Identify which cell holds the provided text, then report its (x, y) central coordinate. 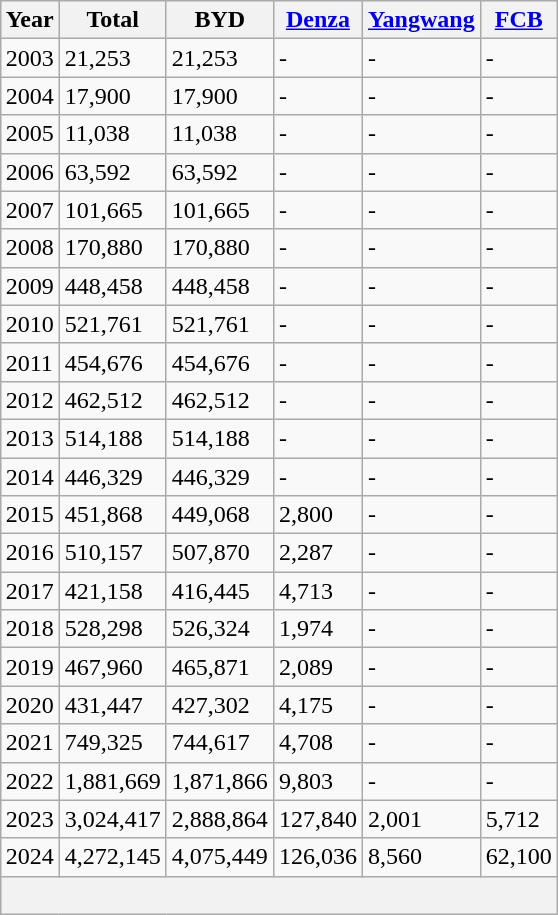
467,960 (112, 667)
1,974 (318, 629)
2,089 (318, 667)
2024 (30, 857)
4,272,145 (112, 857)
2005 (30, 134)
Year (30, 20)
62,100 (518, 857)
2012 (30, 400)
416,445 (220, 591)
2015 (30, 515)
2009 (30, 286)
FCB (518, 20)
2,001 (421, 819)
2020 (30, 705)
2017 (30, 591)
2021 (30, 743)
749,325 (112, 743)
2,287 (318, 553)
Yangwang (421, 20)
449,068 (220, 515)
2019 (30, 667)
126,036 (318, 857)
427,302 (220, 705)
2004 (30, 96)
2,888,864 (220, 819)
3,024,417 (112, 819)
465,871 (220, 667)
2006 (30, 172)
2008 (30, 248)
2007 (30, 210)
510,157 (112, 553)
4,175 (318, 705)
2023 (30, 819)
BYD (220, 20)
2011 (30, 362)
2014 (30, 477)
4,708 (318, 743)
2018 (30, 629)
2022 (30, 781)
4,713 (318, 591)
2003 (30, 58)
8,560 (421, 857)
2016 (30, 553)
1,881,669 (112, 781)
421,158 (112, 591)
744,617 (220, 743)
4,075,449 (220, 857)
431,447 (112, 705)
451,868 (112, 515)
Total (112, 20)
528,298 (112, 629)
5,712 (518, 819)
507,870 (220, 553)
9,803 (318, 781)
2010 (30, 324)
2013 (30, 438)
2,800 (318, 515)
1,871,866 (220, 781)
Denza (318, 20)
526,324 (220, 629)
127,840 (318, 819)
